Locate the cell with the specified text and output its [X, Y] center coordinate. 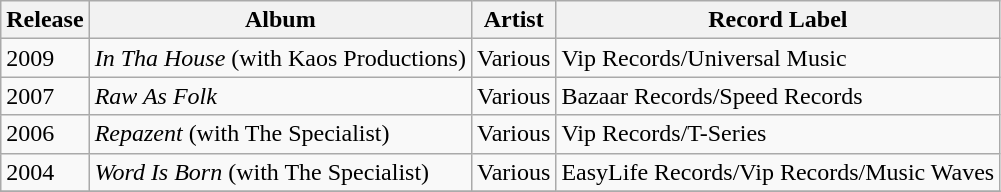
Artist [513, 20]
Repazent (with The Specialist) [280, 134]
Record Label [778, 20]
Vip Records/Universal Music [778, 58]
Vip Records/T-Series [778, 134]
Album [280, 20]
Bazaar Records/Speed Records [778, 96]
2009 [45, 58]
2006 [45, 134]
2004 [45, 172]
Release [45, 20]
2007 [45, 96]
In Tha House (with Kaos Productions) [280, 58]
Word Is Born (with The Specialist) [280, 172]
EasyLife Records/Vip Records/Music Waves [778, 172]
Raw As Folk [280, 96]
